Search for the cell housing the specified text and yield its (X, Y) center coordinate. 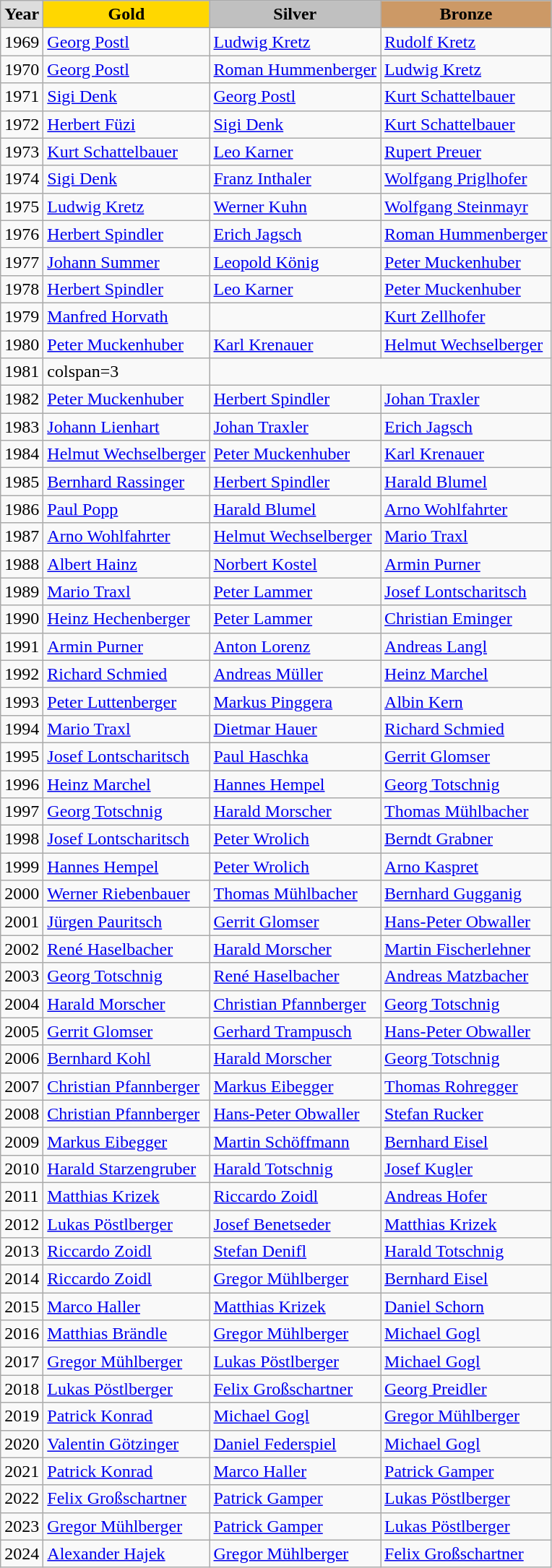
Andreas Müller (295, 674)
Kurt Zellhofer (467, 316)
Martin Schöffmann (295, 1141)
Bernhard Rassinger (126, 482)
1983 (22, 427)
Christian Eminger (467, 619)
Herbert Füzi (126, 124)
Georg Preidler (467, 1389)
Rudolf Kretz (467, 42)
1971 (22, 97)
2008 (22, 1114)
Josef Kugler (467, 1169)
Josef Benetseder (295, 1224)
Bernhard Kohl (126, 1059)
Anton Lorenz (295, 646)
1993 (22, 701)
2006 (22, 1059)
Johann Summer (126, 261)
1989 (22, 592)
2003 (22, 976)
2013 (22, 1252)
2011 (22, 1196)
Johann Lienhart (126, 427)
Daniel Federspiel (295, 1444)
2007 (22, 1086)
1972 (22, 124)
Heinz Hechenberger (126, 619)
2002 (22, 949)
1987 (22, 537)
2015 (22, 1307)
2023 (22, 1526)
Arno Kaspret (467, 867)
Jürgen Pauritsch (126, 922)
1988 (22, 564)
2018 (22, 1389)
Gerhard Trampusch (295, 1031)
Matthias Brändle (126, 1334)
Andreas Matzbacher (467, 976)
1978 (22, 289)
1982 (22, 399)
Paul Haschka (295, 756)
1975 (22, 207)
Paul Popp (126, 509)
1999 (22, 867)
Bronze (467, 14)
Manfred Horvath (126, 316)
1977 (22, 261)
1990 (22, 619)
Bernhard Gugganig (467, 894)
Alexander Hajek (126, 1554)
Andreas Langl (467, 646)
1986 (22, 509)
2017 (22, 1361)
Valentin Götzinger (126, 1444)
Albin Kern (467, 701)
2005 (22, 1031)
2019 (22, 1416)
1997 (22, 812)
2009 (22, 1141)
2020 (22, 1444)
Werner Riebenbauer (126, 894)
Wolfgang Steinmayr (467, 207)
1979 (22, 316)
Rupert Preuer (467, 152)
Wolfgang Priglhofer (467, 179)
Andreas Hofer (467, 1196)
2021 (22, 1471)
1969 (22, 42)
Martin Fischerlehner (467, 949)
Franz Inthaler (295, 179)
Werner Kuhn (295, 207)
2016 (22, 1334)
2012 (22, 1224)
2000 (22, 894)
1984 (22, 454)
Thomas Rohregger (467, 1086)
Stefan Denifl (295, 1252)
2024 (22, 1554)
1973 (22, 152)
Dietmar Hauer (295, 729)
2001 (22, 922)
Harald Starzengruber (126, 1169)
2010 (22, 1169)
1974 (22, 179)
Stefan Rucker (467, 1114)
1992 (22, 674)
Peter Luttenberger (126, 701)
2014 (22, 1279)
Berndt Grabner (467, 839)
1970 (22, 69)
colspan=3 (126, 372)
Silver (295, 14)
1998 (22, 839)
1991 (22, 646)
Leopold König (295, 261)
1985 (22, 482)
2022 (22, 1499)
1995 (22, 756)
Year (22, 14)
1976 (22, 234)
Markus Pinggera (295, 701)
1994 (22, 729)
2004 (22, 1004)
Norbert Kostel (295, 564)
Albert Hainz (126, 564)
1980 (22, 345)
1981 (22, 372)
Gold (126, 14)
1996 (22, 784)
Daniel Schorn (467, 1307)
